Pinpoint the cell where the given text exists, returning its [X, Y] midpoint coordinate. 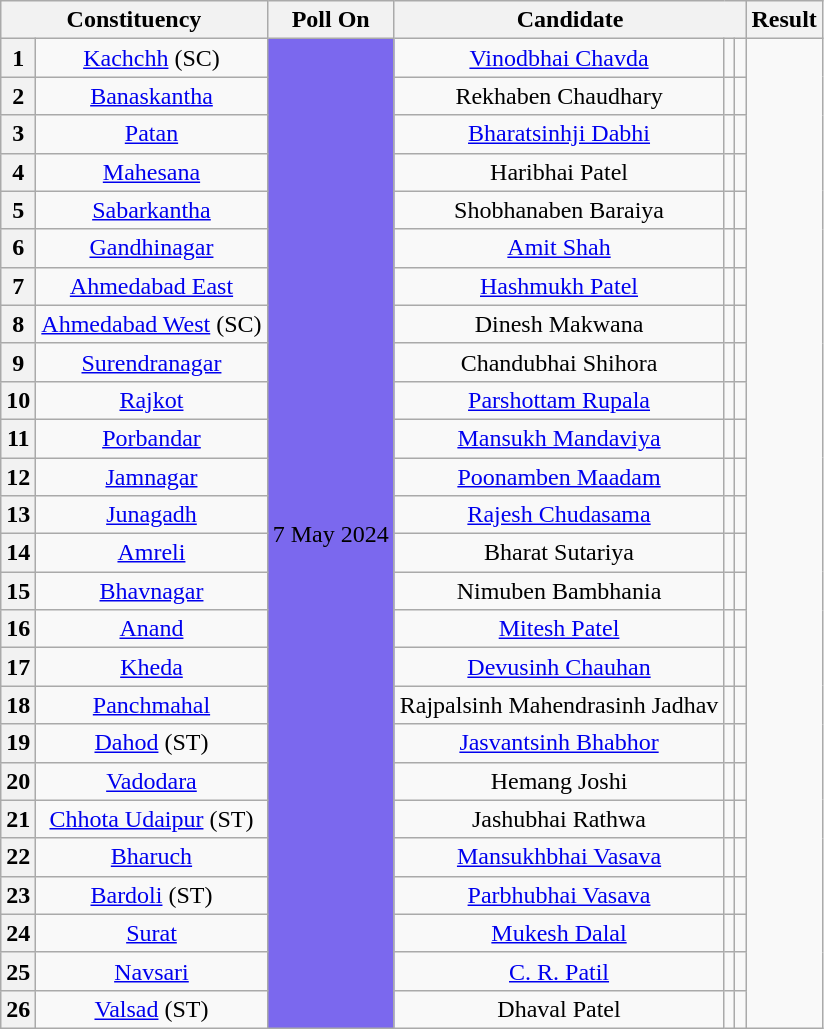
Jamnagar [152, 477]
Dinesh Makwana [559, 324]
Amit Shah [559, 248]
Constituency [134, 20]
Mahesana [152, 172]
Shobhanaben Baraiya [559, 210]
Valsad (ST) [152, 1009]
Nimuben Bambhania [559, 591]
17 [18, 667]
5 [18, 210]
Vinodbhai Chavda [559, 58]
23 [18, 895]
Parbhubhai Vasava [559, 895]
Rajesh Chudasama [559, 515]
8 [18, 324]
Ahmedabad West (SC) [152, 324]
Jashubhai Rathwa [559, 819]
Dahod (ST) [152, 743]
21 [18, 819]
Haribhai Patel [559, 172]
Sabarkantha [152, 210]
Gandhinagar [152, 248]
Bhavnagar [152, 591]
Banaskantha [152, 96]
11 [18, 438]
Anand [152, 629]
Amreli [152, 553]
Hemang Joshi [559, 781]
Poll On [330, 20]
2 [18, 96]
C. R. Patil [559, 971]
Bharatsinhji Dabhi [559, 134]
22 [18, 857]
Dhaval Patel [559, 1009]
26 [18, 1009]
Rajkot [152, 400]
Rekhaben Chaudhary [559, 96]
25 [18, 971]
Hashmukh Patel [559, 286]
Jasvantsinh Bhabhor [559, 743]
24 [18, 933]
Rajpalsinh Mahendrasinh Jadhav [559, 705]
Junagadh [152, 515]
10 [18, 400]
Kheda [152, 667]
12 [18, 477]
6 [18, 248]
13 [18, 515]
Candidate [570, 20]
Chandubhai Shihora [559, 362]
Mitesh Patel [559, 629]
Navsari [152, 971]
Surat [152, 933]
16 [18, 629]
20 [18, 781]
Poonamben Maadam [559, 477]
7 [18, 286]
15 [18, 591]
7 May 2024 [330, 534]
Result [784, 20]
Panchmahal [152, 705]
Kachchh (SC) [152, 58]
Bardoli (ST) [152, 895]
Ahmedabad East [152, 286]
Devusinh Chauhan [559, 667]
Surendranagar [152, 362]
Mansukhbhai Vasava [559, 857]
Vadodara [152, 781]
Chhota Udaipur (ST) [152, 819]
14 [18, 553]
Parshottam Rupala [559, 400]
1 [18, 58]
19 [18, 743]
Mansukh Mandaviya [559, 438]
4 [18, 172]
Mukesh Dalal [559, 933]
Patan [152, 134]
Porbandar [152, 438]
3 [18, 134]
9 [18, 362]
Bharat Sutariya [559, 553]
Bharuch [152, 857]
18 [18, 705]
